From the cell containing the given text, extract its center point as [x, y] coordinate. 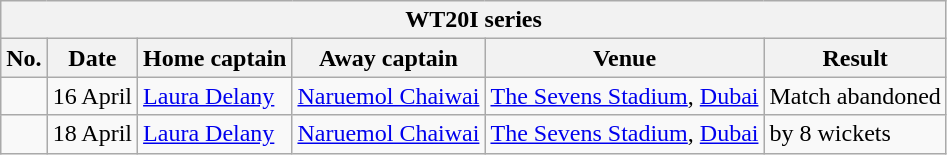
Home captain [215, 58]
18 April [92, 134]
WT20I series [474, 20]
by 8 wickets [855, 134]
16 April [92, 96]
Result [855, 58]
Away captain [388, 58]
Match abandoned [855, 96]
Venue [624, 58]
Date [92, 58]
No. [24, 58]
